Determine the (x, y) coordinate at the center of the cell enclosing the given text.  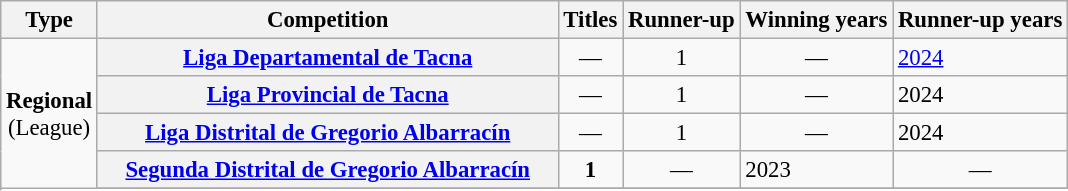
Runner-up years (980, 20)
Regional(League) (50, 114)
Type (50, 20)
Liga Provincial de Tacna (328, 95)
Runner-up (682, 20)
Titles (590, 20)
Winning years (816, 20)
Segunda Distrital de Gregorio Albarracín (328, 170)
Competition (328, 20)
2023 (816, 170)
Liga Distrital de Gregorio Albarracín (328, 133)
Liga Departamental de Tacna (328, 58)
